From the cell containing the given text, extract its center point as (X, Y) coordinate. 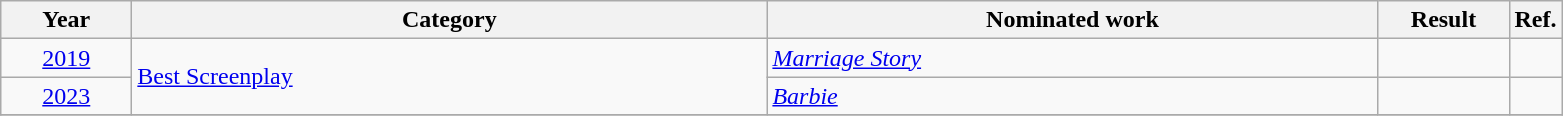
Result (1444, 20)
2023 (66, 96)
Best Screenplay (450, 77)
Year (66, 20)
Barbie (1072, 96)
Nominated work (1072, 20)
2019 (66, 58)
Ref. (1536, 20)
Marriage Story (1072, 58)
Category (450, 20)
